Locate the cell with the specified text and output its [X, Y] center coordinate. 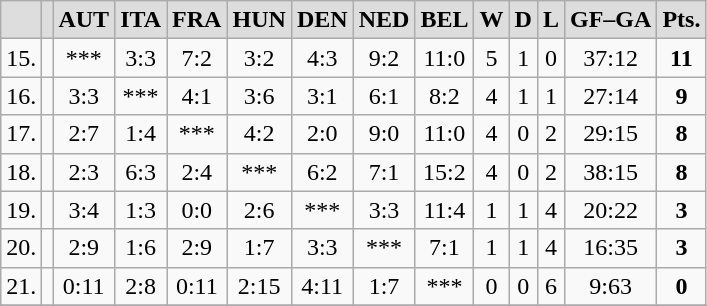
7:2 [197, 58]
4:1 [197, 96]
3:4 [84, 210]
20:22 [610, 210]
11:4 [444, 210]
8:2 [444, 96]
29:15 [610, 134]
DEN [322, 20]
9:2 [384, 58]
9 [682, 96]
9:63 [610, 286]
16. [22, 96]
2:3 [84, 172]
HUN [259, 20]
37:12 [610, 58]
2:15 [259, 286]
Pts. [682, 20]
15:2 [444, 172]
6:1 [384, 96]
16:35 [610, 248]
6 [550, 286]
18. [22, 172]
3:1 [322, 96]
ITA [141, 20]
4:3 [322, 58]
19. [22, 210]
2:0 [322, 134]
1:6 [141, 248]
1:3 [141, 210]
2:6 [259, 210]
20. [22, 248]
GF–GA [610, 20]
0:0 [197, 210]
2:7 [84, 134]
2:8 [141, 286]
BEL [444, 20]
FRA [197, 20]
3:2 [259, 58]
6:3 [141, 172]
21. [22, 286]
AUT [84, 20]
6:2 [322, 172]
2:4 [197, 172]
17. [22, 134]
W [492, 20]
1:4 [141, 134]
NED [384, 20]
4:2 [259, 134]
L [550, 20]
27:14 [610, 96]
D [523, 20]
11 [682, 58]
4:11 [322, 286]
3:6 [259, 96]
5 [492, 58]
9:0 [384, 134]
38:15 [610, 172]
15. [22, 58]
